Extract the (X, Y) coordinate from the center of the cell holding the provided text.  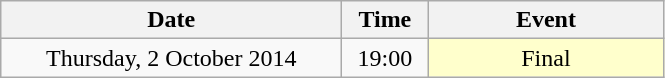
Event (546, 20)
Date (172, 20)
Thursday, 2 October 2014 (172, 58)
Time (385, 20)
19:00 (385, 58)
Final (546, 58)
